Locate the cell with the specified text and output its [x, y] center coordinate. 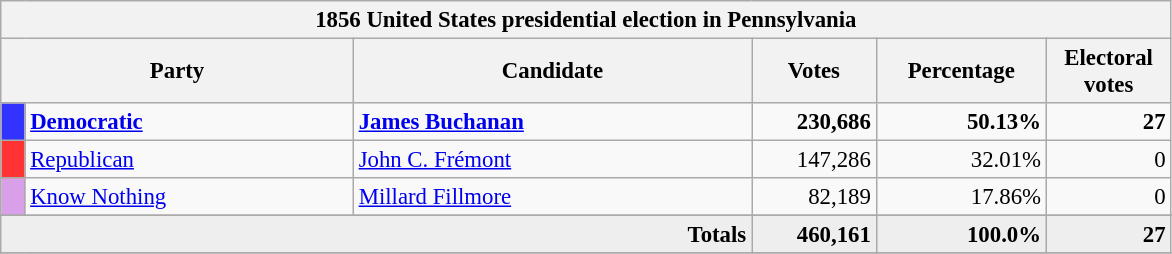
John C. Frémont [552, 160]
32.01% [961, 160]
17.86% [961, 197]
James Buchanan [552, 122]
Know Nothing [189, 197]
Electoral votes [1108, 72]
1856 United States presidential election in Pennsylvania [586, 20]
82,189 [814, 197]
Totals [376, 235]
Candidate [552, 72]
147,286 [814, 160]
Votes [814, 72]
Millard Fillmore [552, 197]
Percentage [961, 72]
460,161 [814, 235]
100.0% [961, 235]
Democratic [189, 122]
Party [178, 72]
Republican [189, 160]
230,686 [814, 122]
50.13% [961, 122]
